Provide the [x, y] coordinate of the cell's center where the given text is located.  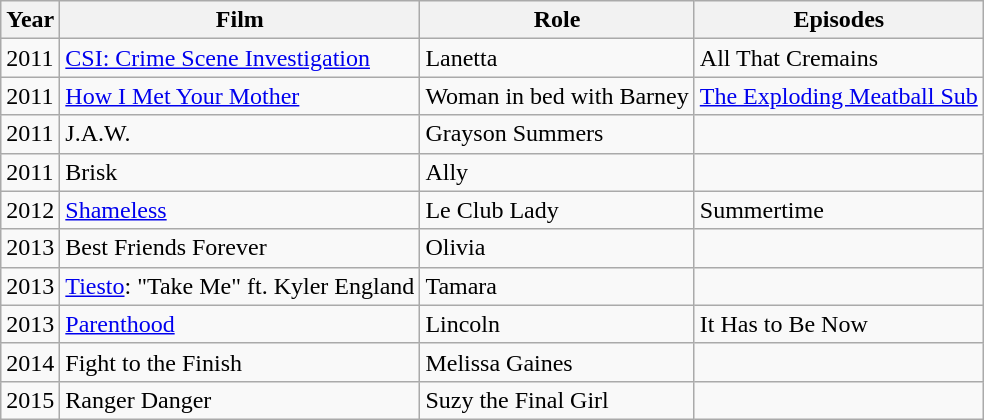
Woman in bed with Barney [557, 96]
Shameless [240, 210]
Tamara [557, 286]
2014 [30, 362]
Le Club Lady [557, 210]
Episodes [838, 20]
Brisk [240, 172]
Year [30, 20]
Fight to the Finish [240, 362]
Parenthood [240, 324]
Tiesto: "Take Me" ft. Kyler England [240, 286]
Melissa Gaines [557, 362]
Best Friends Forever [240, 248]
Suzy the Final Girl [557, 400]
Ally [557, 172]
Role [557, 20]
Summertime [838, 210]
Lanetta [557, 58]
2015 [30, 400]
Ranger Danger [240, 400]
Film [240, 20]
2012 [30, 210]
It Has to Be Now [838, 324]
CSI: Crime Scene Investigation [240, 58]
How I Met Your Mother [240, 96]
J.A.W. [240, 134]
Olivia [557, 248]
The Exploding Meatball Sub [838, 96]
Grayson Summers [557, 134]
All That Cremains [838, 58]
Lincoln [557, 324]
